Provide the (x, y) coordinate of the cell's center where the given text is located.  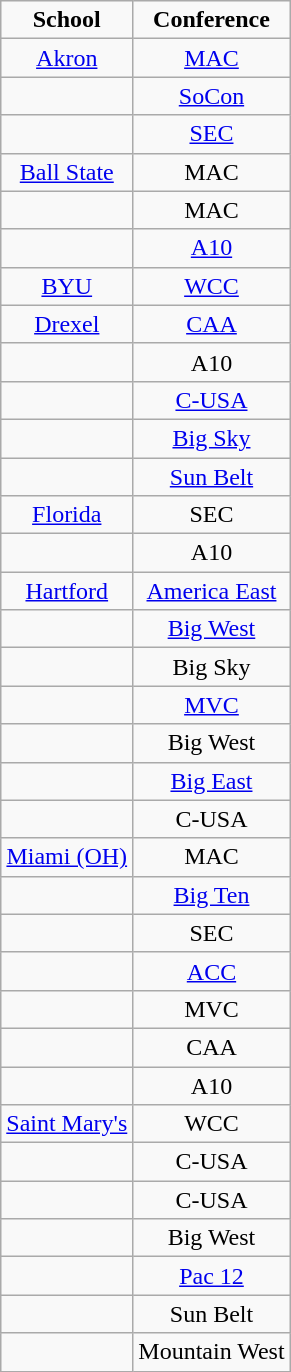
America East (212, 591)
ACC (212, 971)
Akron (67, 58)
School (67, 20)
Miami (OH) (67, 857)
Pac 12 (212, 1276)
BYU (67, 286)
Conference (212, 20)
Florida (67, 515)
Ball State (67, 172)
Big East (212, 781)
Saint Mary's (67, 1124)
Big Ten (212, 895)
Mountain West (212, 1352)
SoCon (212, 96)
Hartford (67, 591)
Drexel (67, 324)
